For the text-containing cell, return its midpoint in [X, Y] coordinate format. 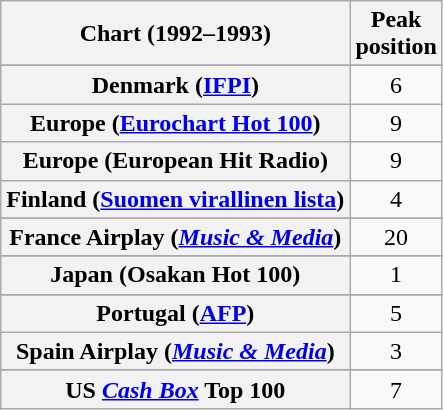
20 [396, 237]
Portugal (AFP) [176, 313]
Spain Airplay (Music & Media) [176, 351]
6 [396, 85]
Peakposition [396, 34]
US Cash Box Top 100 [176, 389]
Denmark (IFPI) [176, 85]
7 [396, 389]
Chart (1992–1993) [176, 34]
Finland (Suomen virallinen lista) [176, 199]
5 [396, 313]
1 [396, 275]
Japan (Osakan Hot 100) [176, 275]
4 [396, 199]
Europe (European Hit Radio) [176, 161]
3 [396, 351]
France Airplay (Music & Media) [176, 237]
Europe (Eurochart Hot 100) [176, 123]
